Output the (x, y) coordinate of the center of the cell containing the given text.  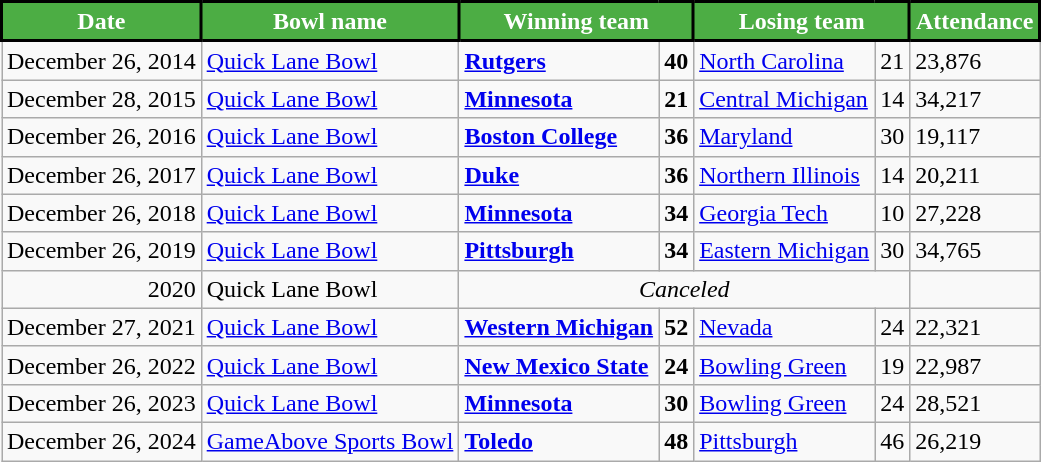
46 (892, 441)
Northern Illinois (784, 175)
Toledo (559, 441)
December 26, 2022 (102, 365)
Nevada (784, 327)
48 (676, 441)
Western Michigan (559, 327)
40 (676, 60)
December 26, 2017 (102, 175)
December 28, 2015 (102, 99)
December 26, 2016 (102, 137)
December 27, 2021 (102, 327)
Eastern Michigan (784, 251)
Date (102, 22)
23,876 (975, 60)
Losing team (802, 22)
26,219 (975, 441)
December 26, 2019 (102, 251)
34,765 (975, 251)
28,521 (975, 403)
December 26, 2018 (102, 213)
19,117 (975, 137)
New Mexico State (559, 365)
19 (892, 365)
North Carolina (784, 60)
Bowl name (330, 22)
27,228 (975, 213)
22,987 (975, 365)
20,211 (975, 175)
2020 (102, 289)
22,321 (975, 327)
December 26, 2024 (102, 441)
December 26, 2014 (102, 60)
Attendance (975, 22)
Georgia Tech (784, 213)
GameAbove Sports Bowl (330, 441)
Maryland (784, 137)
Canceled (684, 289)
Boston College (559, 137)
Rutgers (559, 60)
Winning team (576, 22)
Central Michigan (784, 99)
52 (676, 327)
34,217 (975, 99)
Duke (559, 175)
10 (892, 213)
December 26, 2023 (102, 403)
